Identify which cell holds the provided text, then report its [x, y] central coordinate. 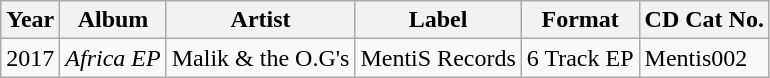
Mentis002 [704, 58]
6 Track EP [580, 58]
Label [438, 20]
2017 [30, 58]
MentiS Records [438, 58]
Format [580, 20]
Artist [260, 20]
Malik & the O.G's [260, 58]
CD Cat No. [704, 20]
Africa EP [113, 58]
Year [30, 20]
Album [113, 20]
